Return the [X, Y] coordinate for the center point of the cell that contains the specified text.  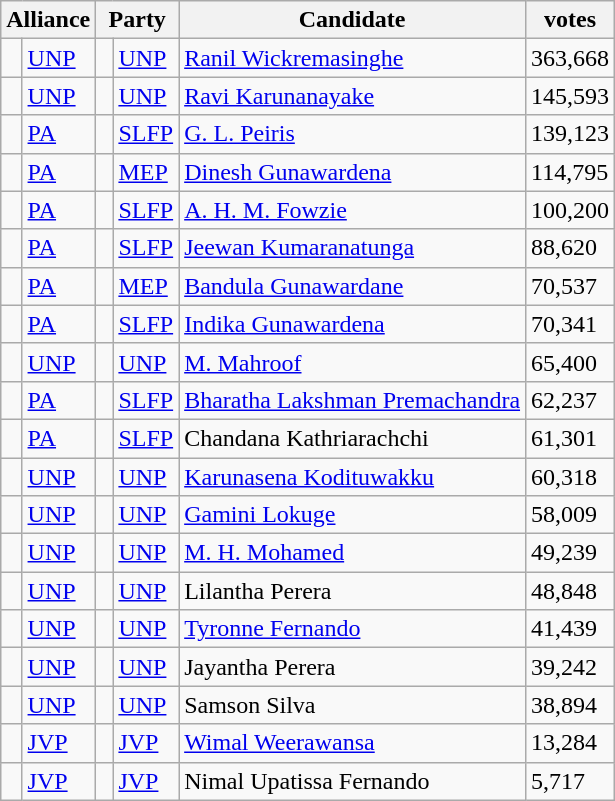
Bharatha Lakshman Premachandra [352, 400]
Dinesh Gunawardena [352, 172]
G. L. Peiris [352, 134]
Alliance [48, 20]
49,239 [570, 553]
M. H. Mohamed [352, 553]
Wimal Weerawansa [352, 743]
65,400 [570, 362]
70,341 [570, 324]
5,717 [570, 781]
60,318 [570, 477]
Tyronne Fernando [352, 629]
88,620 [570, 248]
48,848 [570, 591]
62,237 [570, 400]
100,200 [570, 210]
Jayantha Perera [352, 667]
Gamini Lokuge [352, 515]
58,009 [570, 515]
139,123 [570, 134]
Bandula Gunawardane [352, 286]
Candidate [352, 20]
Ranil Wickremasinghe [352, 58]
114,795 [570, 172]
145,593 [570, 96]
Chandana Kathriarachchi [352, 438]
Ravi Karunanayake [352, 96]
Samson Silva [352, 705]
70,537 [570, 286]
Nimal Upatissa Fernando [352, 781]
13,284 [570, 743]
A. H. M. Fowzie [352, 210]
Karunasena Kodituwakku [352, 477]
votes [570, 20]
Lilantha Perera [352, 591]
38,894 [570, 705]
41,439 [570, 629]
M. Mahroof [352, 362]
Party [138, 20]
Jeewan Kumaranatunga [352, 248]
61,301 [570, 438]
Indika Gunawardena [352, 324]
39,242 [570, 667]
363,668 [570, 58]
